Locate the cell with the specified text and output its (X, Y) center coordinate. 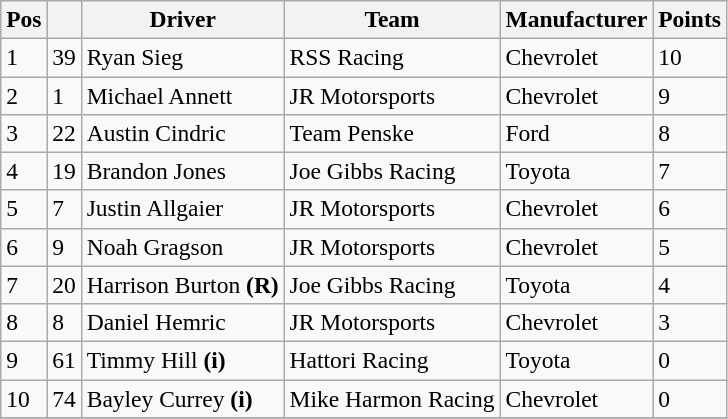
Manufacturer (576, 19)
Ryan Sieg (182, 57)
22 (64, 133)
Team Penske (392, 133)
Brandon Jones (182, 171)
2 (24, 95)
Mike Harmon Racing (392, 398)
RSS Racing (392, 57)
Points (690, 19)
19 (64, 171)
Daniel Hemric (182, 322)
Hattori Racing (392, 360)
20 (64, 285)
74 (64, 398)
39 (64, 57)
Team (392, 19)
Timmy Hill (i) (182, 360)
Pos (24, 19)
Ford (576, 133)
Austin Cindric (182, 133)
Noah Gragson (182, 247)
Bayley Currey (i) (182, 398)
Driver (182, 19)
Harrison Burton (R) (182, 285)
Justin Allgaier (182, 209)
61 (64, 360)
Michael Annett (182, 95)
